Output the [x, y] coordinate of the center of the cell containing the given text.  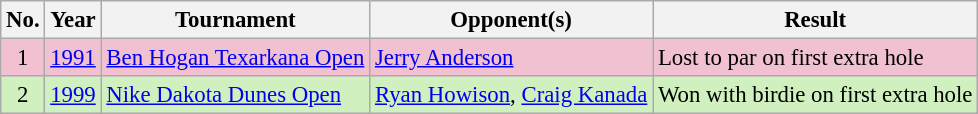
Opponent(s) [512, 20]
Result [816, 20]
Ryan Howison, Craig Kanada [512, 95]
Nike Dakota Dunes Open [236, 95]
2 [23, 95]
No. [23, 20]
1999 [73, 95]
Lost to par on first extra hole [816, 58]
Won with birdie on first extra hole [816, 95]
1991 [73, 58]
Jerry Anderson [512, 58]
1 [23, 58]
Ben Hogan Texarkana Open [236, 58]
Tournament [236, 20]
Year [73, 20]
